Output the (x, y) coordinate of the center of the cell containing the given text.  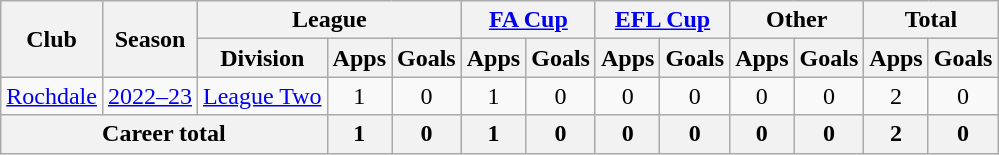
Total (931, 20)
FA Cup (528, 20)
2022–23 (150, 96)
Career total (164, 134)
Season (150, 39)
League Two (263, 96)
Rochdale (52, 96)
Division (263, 58)
EFL Cup (662, 20)
Club (52, 39)
League (330, 20)
Other (797, 20)
